Find where the given text appears and provide that cell's center as [X, Y] coordinate. 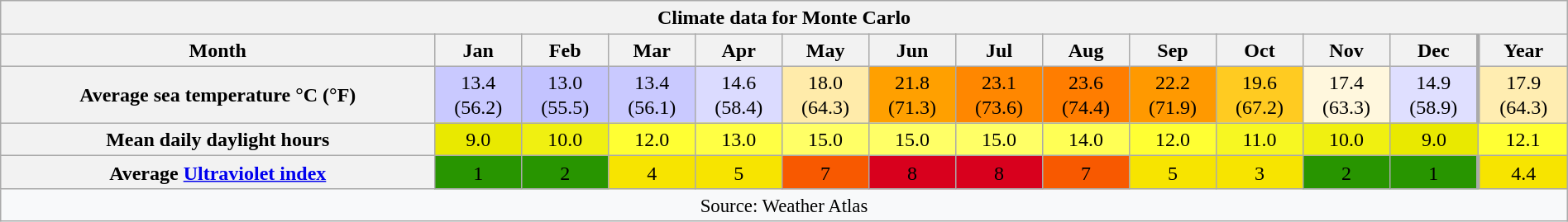
Jun [913, 50]
21.8(71.3) [913, 94]
23.6(74.4) [1087, 94]
18.0(64.3) [825, 94]
3 [1260, 172]
Month [218, 50]
Feb [566, 50]
13.0 [739, 139]
17.9(64.3) [1523, 94]
4 [652, 172]
23.1(73.6) [999, 94]
Oct [1260, 50]
Nov [1346, 50]
22.2(71.9) [1173, 94]
Aug [1087, 50]
11.0 [1260, 139]
14.6(58.4) [739, 94]
17.4(63.3) [1346, 94]
Average Ultraviolet index [218, 172]
Average sea temperature °C (°F) [218, 94]
Dec [1434, 50]
May [825, 50]
19.6(67.2) [1260, 94]
14.0 [1087, 139]
Mean daily daylight hours [218, 139]
12.1 [1523, 139]
Jan [478, 50]
Jul [999, 50]
13.4(56.1) [652, 94]
Source: Weather Atlas [784, 205]
Sep [1173, 50]
Apr [739, 50]
Mar [652, 50]
13.0(55.5) [566, 94]
Climate data for Monte Carlo [784, 17]
13.4(56.2) [478, 94]
14.9(58.9) [1434, 94]
4.4 [1523, 172]
Year [1523, 50]
